Locate the cell with the specified text and output its [X, Y] center coordinate. 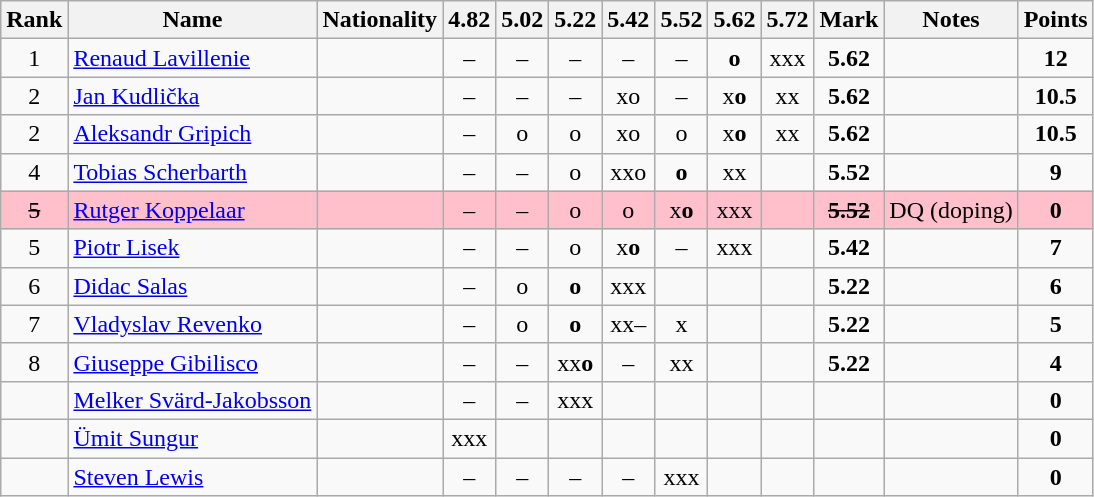
Ümit Sungur [192, 438]
Rank [34, 20]
8 [34, 362]
DQ (doping) [951, 210]
4.82 [470, 20]
Points [1056, 20]
5.72 [788, 20]
Rutger Koppelaar [192, 210]
x [682, 324]
Aleksandr Gripich [192, 134]
Piotr Lisek [192, 248]
Melker Svärd-Jakobsson [192, 400]
Renaud Lavillenie [192, 58]
Tobias Scherbarth [192, 172]
Jan Kudlička [192, 96]
9 [1056, 172]
Didac Salas [192, 286]
Vladyslav Revenko [192, 324]
12 [1056, 58]
xx– [628, 324]
Notes [951, 20]
Giuseppe Gibilisco [192, 362]
Name [192, 20]
1 [34, 58]
5.02 [522, 20]
Mark [849, 20]
Steven Lewis [192, 477]
Nationality [380, 20]
